Detect which cell encompasses the target text, then output its [X, Y] center coordinate. 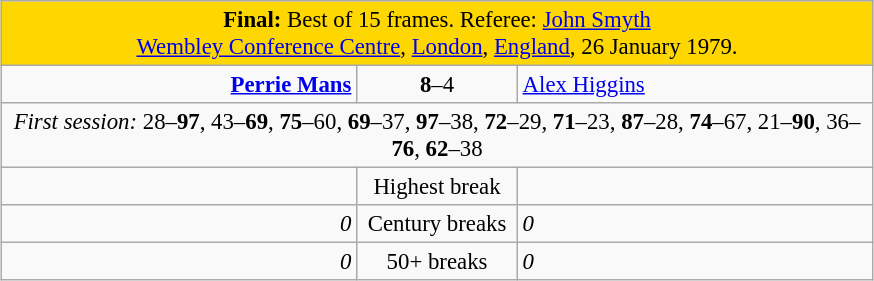
Century breaks [438, 224]
Highest break [438, 187]
Perrie Mans [179, 85]
Final: Best of 15 frames. Referee: John SmythWembley Conference Centre, London, England, 26 January 1979. [437, 34]
50+ breaks [438, 262]
Alex Higgins [695, 85]
8–4 [438, 85]
First session: 28–97, 43–69, 75–60, 69–37, 97–38, 72–29, 71–23, 87–28, 74–67, 21–90, 36–76, 62–38 [437, 136]
